Search for the cell housing the specified text and yield its [X, Y] center coordinate. 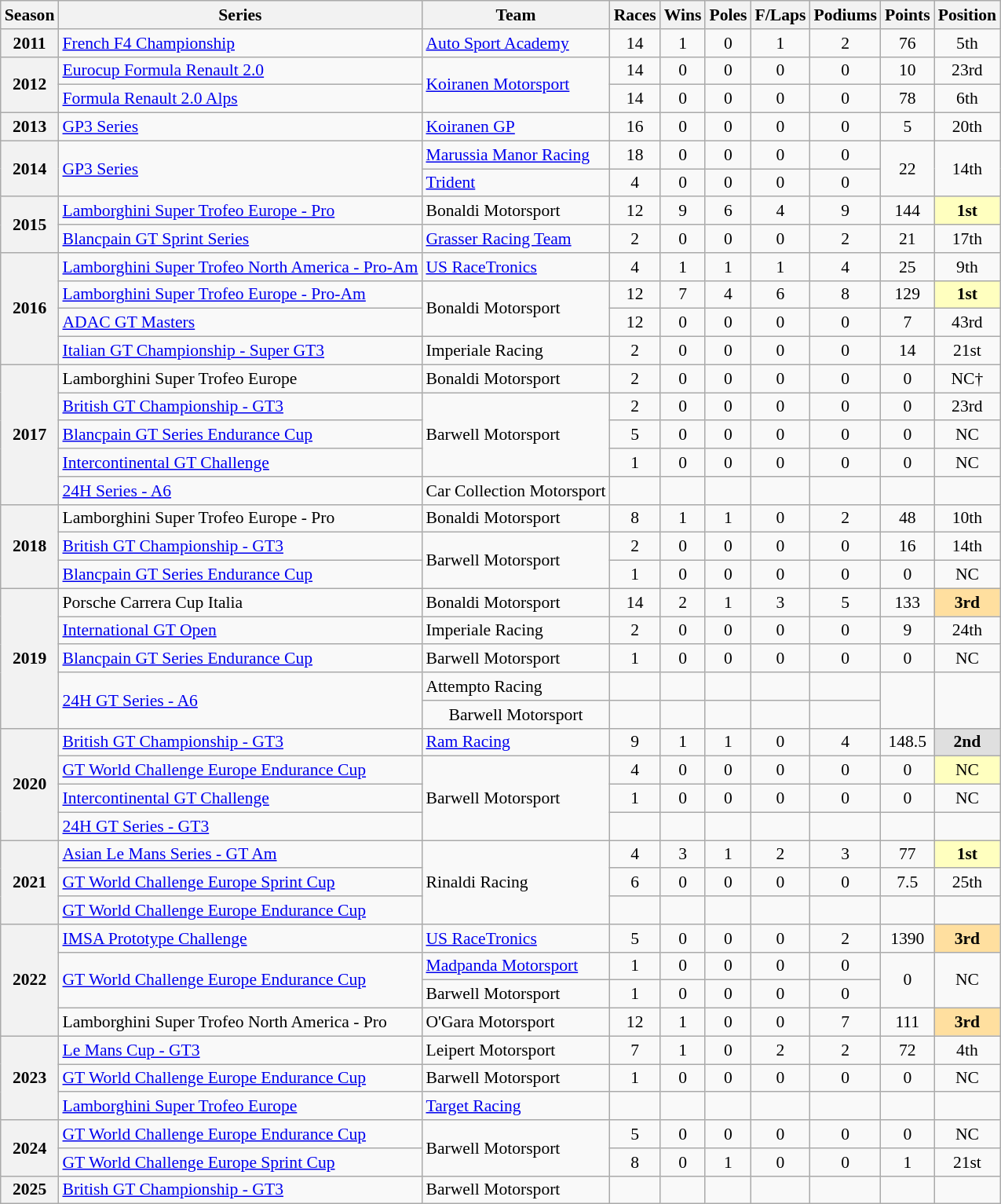
Blancpain GT Sprint Series [240, 239]
72 [908, 1050]
2017 [30, 434]
129 [908, 295]
Attempto Racing [515, 686]
24th [967, 631]
2014 [30, 168]
2011 [30, 43]
Points [908, 15]
133 [908, 602]
24H GT Series - GT3 [240, 826]
Position [967, 15]
Lamborghini Super Trofeo North America - Pro [240, 1023]
ADAC GT Masters [240, 323]
2nd [967, 742]
17th [967, 239]
2013 [30, 127]
25 [908, 267]
20th [967, 127]
Asian Le Mans Series - GT Am [240, 855]
Races [635, 15]
2012 [30, 85]
24H GT Series - A6 [240, 701]
Formula Renault 2.0 Alps [240, 99]
10th [967, 518]
Car Collection Motorsport [515, 491]
Leipert Motorsport [515, 1050]
F/Laps [780, 15]
76 [908, 43]
2019 [30, 658]
5th [967, 43]
Le Mans Cup - GT3 [240, 1050]
Season [30, 15]
Lamborghini Super Trofeo Europe - Pro-Am [240, 295]
Series [240, 15]
Koiranen GP [515, 127]
Porsche Carrera Cup Italia [240, 602]
144 [908, 211]
Poles [728, 15]
10 [908, 71]
2025 [30, 1190]
2018 [30, 547]
48 [908, 518]
Podiums [845, 15]
111 [908, 1023]
2024 [30, 1148]
2015 [30, 225]
22 [908, 168]
French F4 Championship [240, 43]
Auto Sport Academy [515, 43]
24H Series - A6 [240, 491]
6th [967, 99]
2022 [30, 980]
IMSA Prototype Challenge [240, 939]
Wins [683, 15]
Marussia Manor Racing [515, 155]
1390 [908, 939]
Lamborghini Super Trofeo North America - Pro-Am [240, 267]
Eurocup Formula Renault 2.0 [240, 71]
NC† [967, 379]
2021 [30, 883]
4th [967, 1050]
Team [515, 15]
Madpanda Motorsport [515, 966]
Trident [515, 183]
43rd [967, 323]
Target Racing [515, 1107]
Ram Racing [515, 742]
7.5 [908, 883]
25th [967, 883]
Rinaldi Racing [515, 883]
International GT Open [240, 631]
Koiranen Motorsport [515, 85]
Italian GT Championship - Super GT3 [240, 351]
18 [635, 155]
2023 [30, 1078]
O'Gara Motorsport [515, 1023]
148.5 [908, 742]
2016 [30, 309]
77 [908, 855]
Grasser Racing Team [515, 239]
9th [967, 267]
21 [908, 239]
78 [908, 99]
2020 [30, 784]
